Determine the (x, y) coordinate at the center of the cell enclosing the given text.  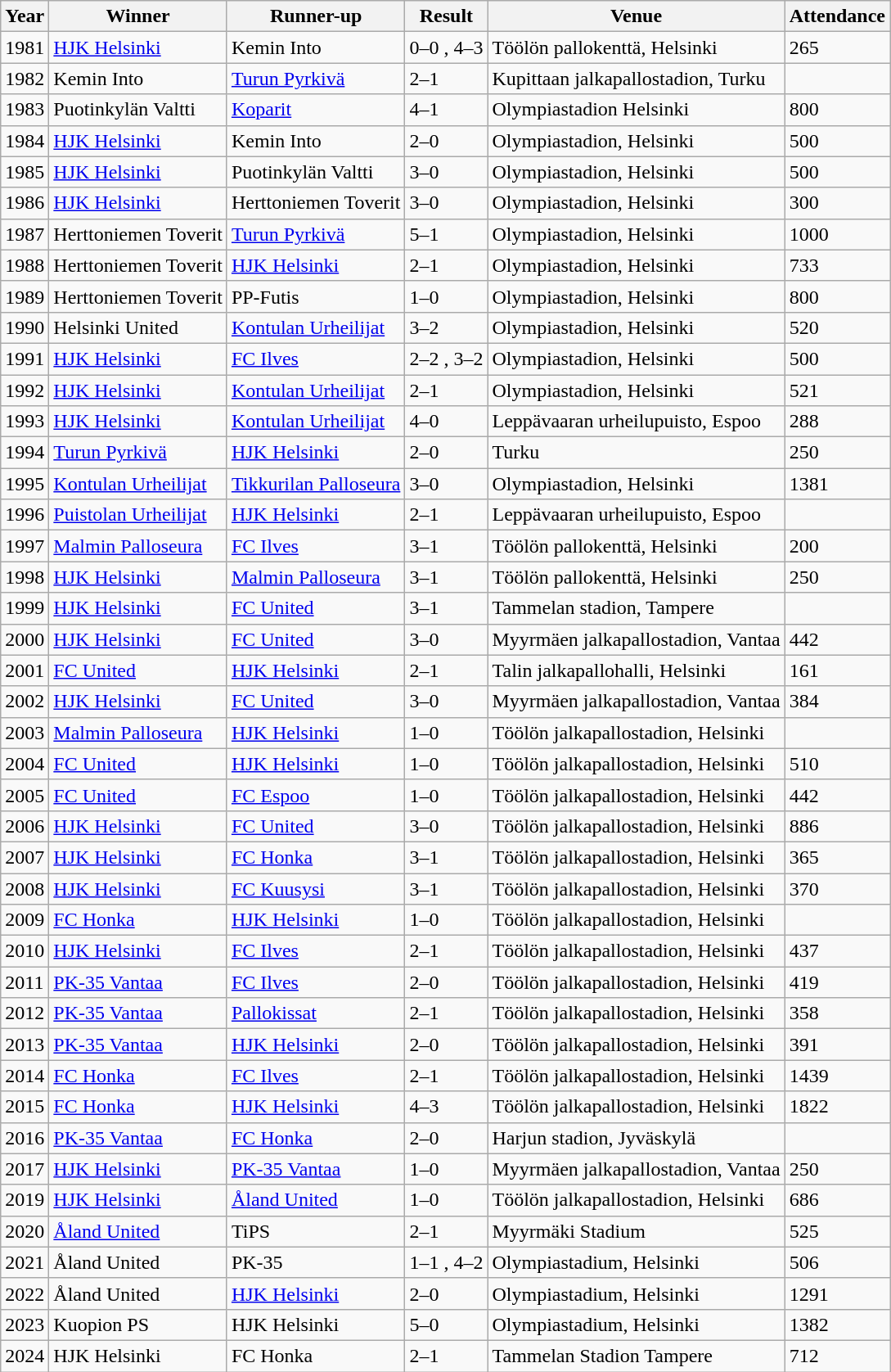
2011 (25, 982)
2023 (25, 1325)
733 (837, 265)
2006 (25, 826)
Kuopion PS (138, 1325)
2001 (25, 670)
384 (837, 702)
2008 (25, 888)
1987 (25, 234)
525 (837, 1231)
Harjun stadion, Jyväskylä (637, 1138)
437 (837, 951)
FC Espoo (316, 795)
0–0 , 4–3 (447, 47)
686 (837, 1200)
2007 (25, 857)
2024 (25, 1356)
2017 (25, 1169)
Tikkurilan Palloseura (316, 484)
FC Kuusysi (316, 888)
200 (837, 546)
1998 (25, 577)
Kupittaan jalkapallostadion, Turku (637, 79)
Year (25, 16)
2022 (25, 1293)
1999 (25, 608)
PP-Futis (316, 296)
Helsinki United (138, 327)
1982 (25, 79)
5–0 (447, 1325)
1291 (837, 1293)
886 (837, 826)
1822 (837, 1107)
1989 (25, 296)
4–3 (447, 1107)
2015 (25, 1107)
1984 (25, 141)
Tammelan Stadion Tampere (637, 1356)
2021 (25, 1262)
2000 (25, 639)
1439 (837, 1076)
2012 (25, 1013)
Result (447, 16)
PK-35 (316, 1262)
1994 (25, 453)
1986 (25, 203)
Talin jalkapallohalli, Helsinki (637, 670)
Myyrmäki Stadium (637, 1231)
520 (837, 327)
265 (837, 47)
1983 (25, 110)
506 (837, 1262)
2014 (25, 1076)
2016 (25, 1138)
365 (837, 857)
Koparit (316, 110)
Runner-up (316, 16)
4–0 (447, 422)
Turku (637, 453)
Puistolan Urheilijat (138, 515)
2019 (25, 1200)
3–2 (447, 327)
1995 (25, 484)
2004 (25, 764)
1381 (837, 484)
Pallokissat (316, 1013)
2–2 , 3–2 (447, 359)
510 (837, 764)
300 (837, 203)
370 (837, 888)
1991 (25, 359)
2005 (25, 795)
1382 (837, 1325)
1981 (25, 47)
1993 (25, 422)
358 (837, 1013)
2002 (25, 702)
1988 (25, 265)
TiPS (316, 1231)
161 (837, 670)
391 (837, 1045)
1985 (25, 172)
Tammelan stadion, Tampere (637, 608)
4–1 (447, 110)
1990 (25, 327)
2009 (25, 920)
5–1 (447, 234)
2003 (25, 733)
1–1 , 4–2 (447, 1262)
Winner (138, 16)
Attendance (837, 16)
Olympiastadion Helsinki (637, 110)
1997 (25, 546)
1992 (25, 390)
712 (837, 1356)
Venue (637, 16)
1000 (837, 234)
288 (837, 422)
2010 (25, 951)
2020 (25, 1231)
1996 (25, 515)
2013 (25, 1045)
521 (837, 390)
419 (837, 982)
